Return (x, y) of the center of cell containing provided text 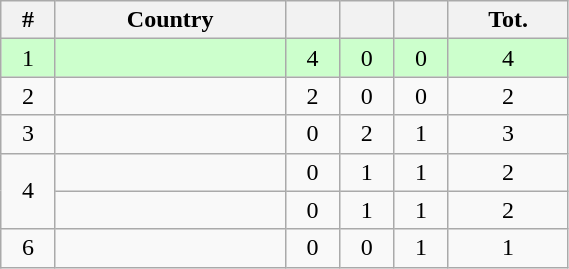
# (28, 20)
Tot. (508, 20)
Country (170, 20)
6 (28, 248)
